Find where the given text appears and provide that cell's center as (X, Y) coordinate. 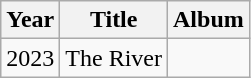
The River (114, 58)
Year (30, 20)
Album (209, 20)
Title (114, 20)
2023 (30, 58)
